Return [X, Y] of the center of cell containing provided text 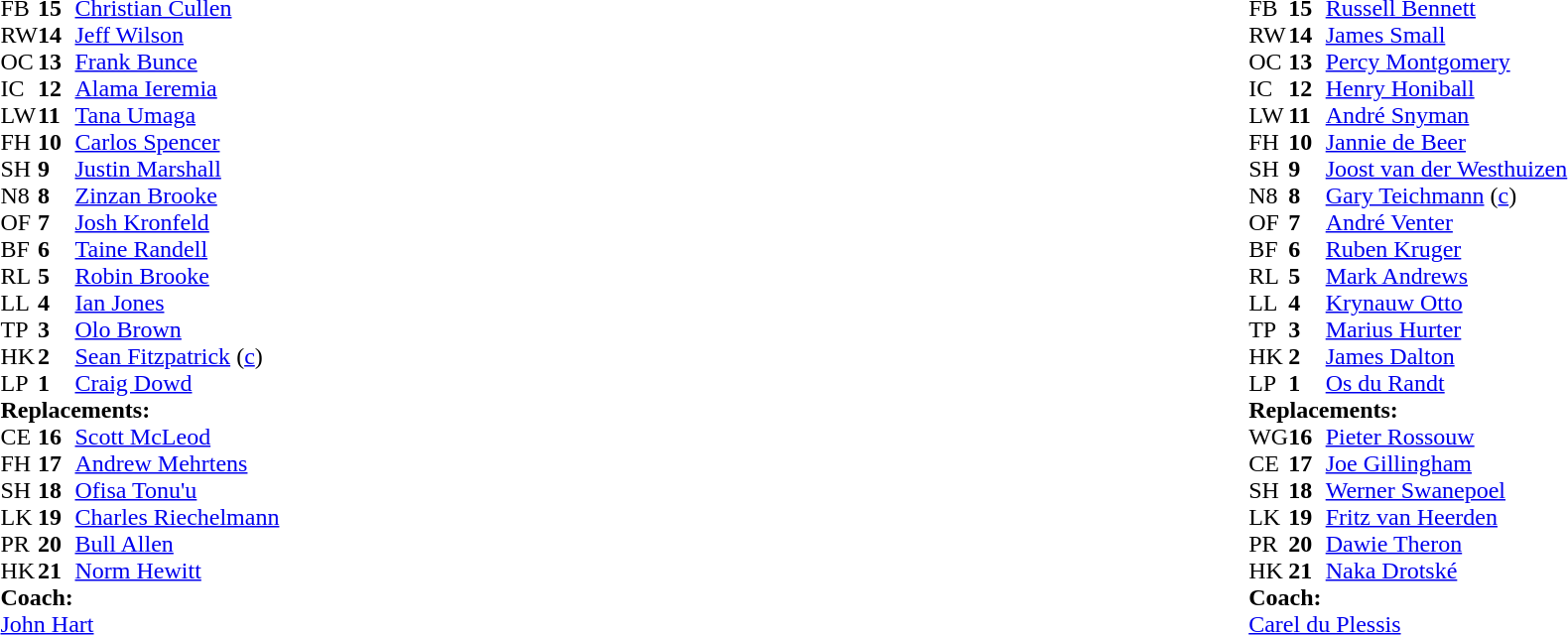
Bull Allen [178, 544]
Dawie Theron [1447, 544]
Ofisa Tonu'u [178, 490]
Zinzan Brooke [178, 196]
Naka Drotské [1447, 571]
Gary Teichmann (c) [1447, 196]
Justin Marshall [178, 169]
James Dalton [1447, 357]
Krynauw Otto [1447, 304]
Carlos Spencer [178, 143]
Marius Hurter [1447, 329]
Jeff Wilson [178, 36]
Charles Riechelmann [178, 518]
Werner Swanepoel [1447, 490]
Norm Hewitt [178, 571]
Sean Fitzpatrick (c) [178, 357]
Craig Dowd [178, 383]
Alama Ieremia [178, 89]
Os du Randt [1447, 383]
Josh Kronfeld [178, 222]
Pieter Rossouw [1447, 437]
Robin Brooke [178, 276]
Joost van der Westhuizen [1447, 169]
Mark Andrews [1447, 276]
Tana Umaga [178, 115]
Percy Montgomery [1447, 62]
Henry Honiball [1447, 89]
André Snyman [1447, 115]
Olo Brown [178, 329]
Fritz van Heerden [1447, 518]
Taine Randell [178, 250]
Scott McLeod [178, 437]
André Venter [1447, 222]
Jannie de Beer [1447, 143]
Ian Jones [178, 304]
WG [1268, 437]
Frank Bunce [178, 62]
Andrew Mehrtens [178, 464]
Joe Gillingham [1447, 464]
Ruben Kruger [1447, 250]
James Small [1447, 36]
